Return the (x, y) coordinate for the center point of the cell that contains the specified text.  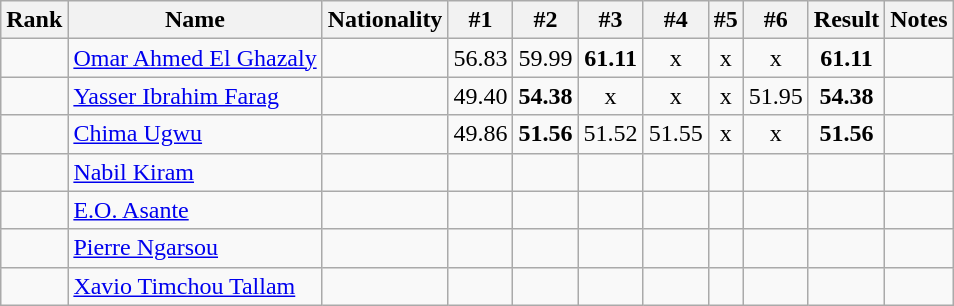
51.55 (676, 134)
49.40 (480, 96)
Nationality (385, 20)
Nabil Kiram (195, 172)
Result (846, 20)
Yasser Ibrahim Farag (195, 96)
Notes (919, 20)
#4 (676, 20)
E.O. Asante (195, 210)
51.95 (776, 96)
Omar Ahmed El Ghazaly (195, 58)
#6 (776, 20)
#1 (480, 20)
59.99 (546, 58)
#5 (726, 20)
Xavio Timchou Tallam (195, 286)
49.86 (480, 134)
51.52 (610, 134)
Rank (34, 20)
56.83 (480, 58)
#2 (546, 20)
Pierre Ngarsou (195, 248)
Name (195, 20)
#3 (610, 20)
Chima Ugwu (195, 134)
